Return the [X, Y] coordinate for the center point of the cell that contains the specified text.  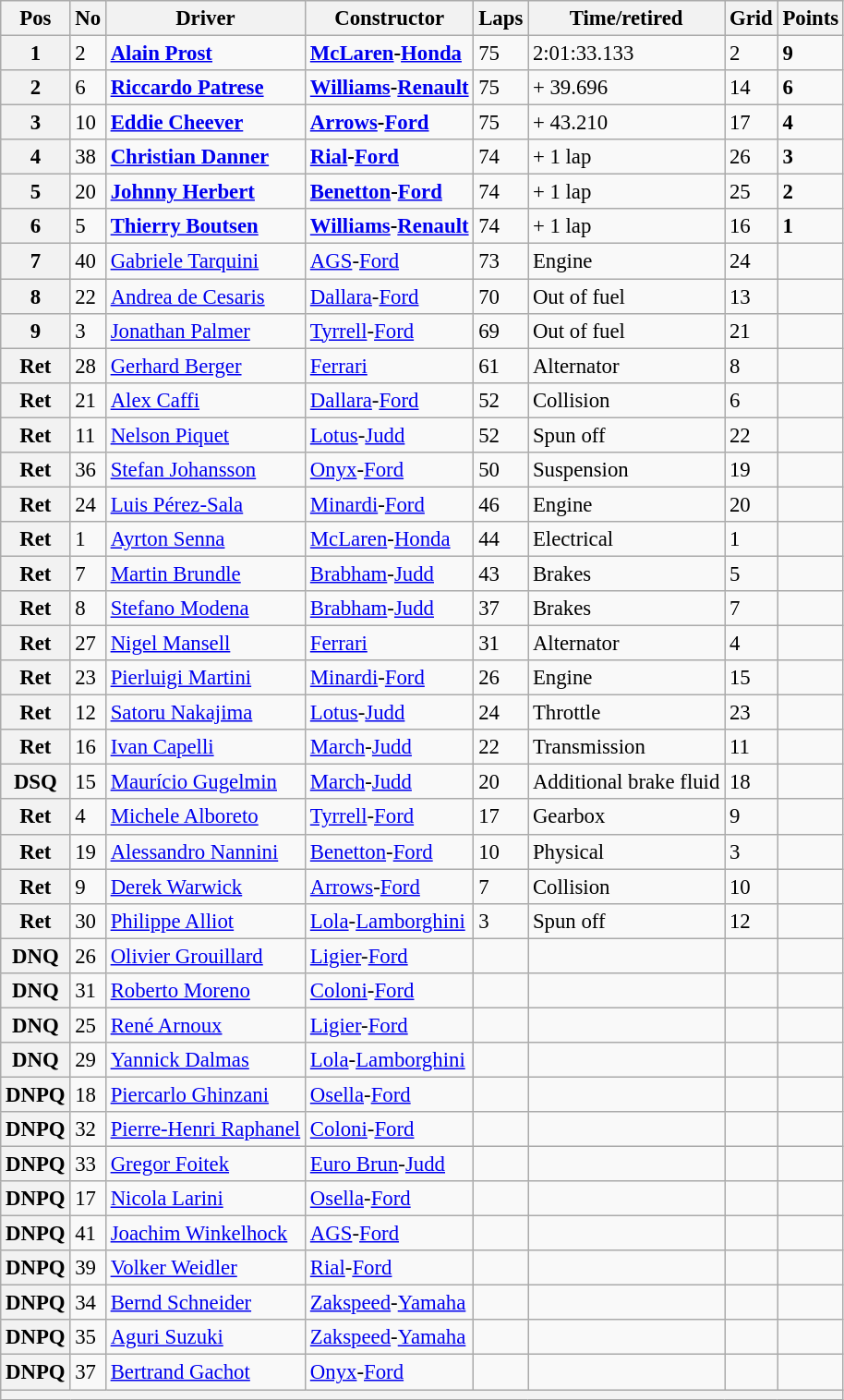
Time/retired [626, 18]
27 [88, 644]
50 [500, 470]
Christian Danner [205, 157]
Euro Brun-Judd [390, 1165]
Gregor Foitek [205, 1165]
44 [500, 539]
Nelson Piquet [205, 435]
Points [811, 18]
Stefano Modena [205, 609]
Nigel Mansell [205, 644]
13 [752, 296]
Eddie Cheever [205, 123]
Laps [500, 18]
Gerhard Berger [205, 366]
Constructor [390, 18]
Joachim Winkelhock [205, 1234]
Nicola Larini [205, 1199]
33 [88, 1165]
Pos [35, 18]
70 [500, 296]
Ivan Capelli [205, 747]
Pierluigi Martini [205, 678]
Olivier Grouillard [205, 956]
30 [88, 921]
Maurício Gugelmin [205, 782]
Martin Brundle [205, 573]
29 [88, 1060]
DSQ [35, 782]
39 [88, 1268]
Michele Alboreto [205, 817]
Gearbox [626, 817]
14 [752, 88]
Derek Warwick [205, 887]
43 [500, 573]
Alessandro Nannini [205, 851]
Gabriele Tarquini [205, 261]
69 [500, 331]
Volker Weidler [205, 1268]
Aguri Suzuki [205, 1338]
Additional brake fluid [626, 782]
Yannick Dalmas [205, 1060]
Roberto Moreno [205, 991]
Philippe Alliot [205, 921]
Andrea de Cesaris [205, 296]
32 [88, 1129]
34 [88, 1303]
Riccardo Patrese [205, 88]
No [88, 18]
Jonathan Palmer [205, 331]
28 [88, 366]
38 [88, 157]
Grid [752, 18]
36 [88, 470]
Bernd Schneider [205, 1303]
+ 39.696 [626, 88]
Pierre-Henri Raphanel [205, 1129]
Electrical [626, 539]
René Arnoux [205, 1025]
61 [500, 366]
Thierry Boutsen [205, 226]
41 [88, 1234]
73 [500, 261]
Stefan Johansson [205, 470]
Bertrand Gachot [205, 1372]
Piercarlo Ghinzani [205, 1094]
Physical [626, 851]
Luis Pérez-Sala [205, 504]
35 [88, 1338]
2:01:33.133 [626, 54]
Johnny Herbert [205, 192]
40 [88, 261]
46 [500, 504]
Driver [205, 18]
Alain Prost [205, 54]
Alex Caffi [205, 400]
Satoru Nakajima [205, 713]
Suspension [626, 470]
Ayrton Senna [205, 539]
Throttle [626, 713]
Transmission [626, 747]
+ 43.210 [626, 123]
